Capture the cell that displays the provided text and extract its (X, Y) central coordinate. 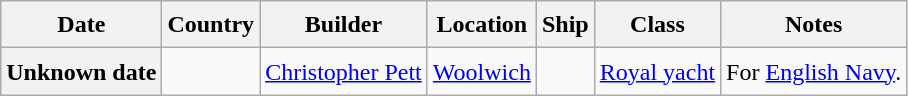
Unknown date (82, 72)
Royal yacht (657, 72)
Christopher Pett (344, 72)
Location (482, 24)
Woolwich (482, 72)
Country (211, 24)
Ship (565, 24)
For English Navy. (814, 72)
Date (82, 24)
Notes (814, 24)
Class (657, 24)
Builder (344, 24)
